For the text-containing cell, return its midpoint in (x, y) coordinate format. 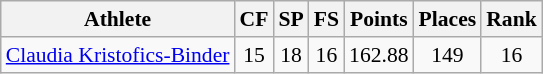
FS (326, 19)
Claudia Kristofics-Binder (118, 55)
CF (254, 19)
18 (290, 55)
Rank (512, 19)
Athlete (118, 19)
162.88 (378, 55)
SP (290, 19)
Places (448, 19)
Points (378, 19)
15 (254, 55)
149 (448, 55)
